Extract the [x, y] coordinate from the center of the cell holding the provided text.  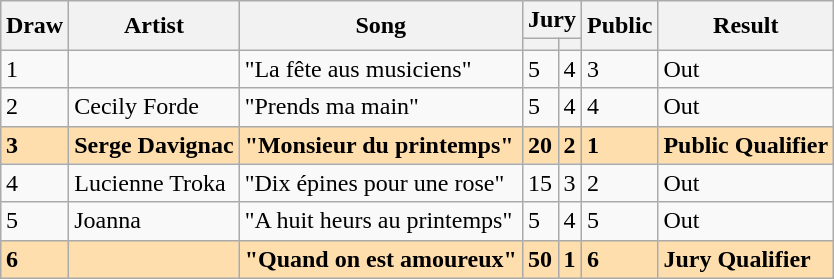
Joanna [154, 221]
Public Qualifier [746, 145]
"Dix épines pour une rose" [380, 183]
Lucienne Troka [154, 183]
Public [619, 26]
Jury Qualifier [746, 259]
Draw [34, 26]
Result [746, 26]
Artist [154, 26]
15 [540, 183]
Serge Davignac [154, 145]
"Monsieur du printemps" [380, 145]
Song [380, 26]
"Prends ma main" [380, 107]
Cecily Forde [154, 107]
Jury [552, 20]
"Quand on est amoureux" [380, 259]
"La fête aus musiciens" [380, 69]
20 [540, 145]
50 [540, 259]
"A huit heurs au printemps" [380, 221]
